Scan for the cell matching the given text and deliver its [X, Y] coordinate at center. 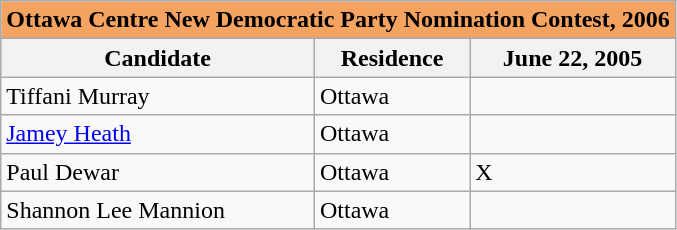
Shannon Lee Mannion [158, 210]
Candidate [158, 58]
Paul Dewar [158, 172]
Ottawa Centre New Democratic Party Nomination Contest, 2006 [338, 20]
June 22, 2005 [572, 58]
Residence [392, 58]
Tiffani Murray [158, 96]
Jamey Heath [158, 134]
X [572, 172]
